Output the (x, y) coordinate of the center of the cell containing the given text.  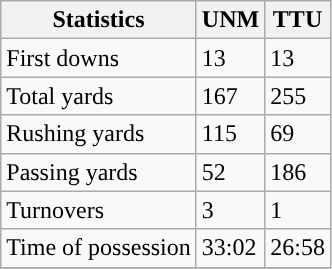
33:02 (230, 248)
186 (298, 172)
26:58 (298, 248)
167 (230, 96)
Rushing yards (99, 134)
3 (230, 210)
Total yards (99, 96)
Passing yards (99, 172)
UNM (230, 20)
TTU (298, 20)
Time of possession (99, 248)
1 (298, 210)
First downs (99, 58)
115 (230, 134)
Turnovers (99, 210)
69 (298, 134)
255 (298, 96)
52 (230, 172)
Statistics (99, 20)
